For the text-containing cell, return its midpoint in (x, y) coordinate format. 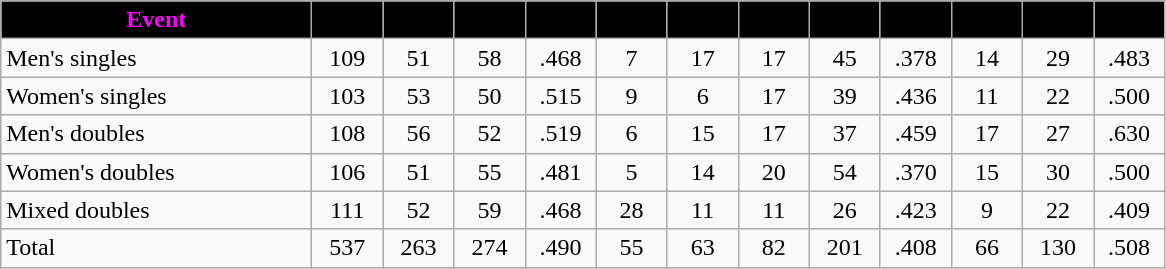
.481 (560, 172)
263 (418, 248)
59 (490, 210)
28 (632, 210)
.483 (1130, 58)
Event (156, 20)
Total (156, 248)
26 (844, 210)
54 (844, 172)
39 (844, 96)
.378 (916, 58)
.436 (916, 96)
109 (348, 58)
29 (1058, 58)
20 (774, 172)
45 (844, 58)
.490 (560, 248)
30 (1058, 172)
Women's doubles (156, 172)
7 (632, 58)
Men's doubles (156, 134)
56 (418, 134)
63 (702, 248)
Women's singles (156, 96)
103 (348, 96)
537 (348, 248)
Men's singles (156, 58)
82 (774, 248)
.370 (916, 172)
.408 (916, 248)
66 (986, 248)
.409 (1130, 210)
.519 (560, 134)
106 (348, 172)
.423 (916, 210)
50 (490, 96)
.508 (1130, 248)
111 (348, 210)
37 (844, 134)
53 (418, 96)
274 (490, 248)
130 (1058, 248)
58 (490, 58)
.459 (916, 134)
.515 (560, 96)
108 (348, 134)
27 (1058, 134)
.630 (1130, 134)
5 (632, 172)
201 (844, 248)
Mixed doubles (156, 210)
